Find where the given text appears and provide that cell's center as [x, y] coordinate. 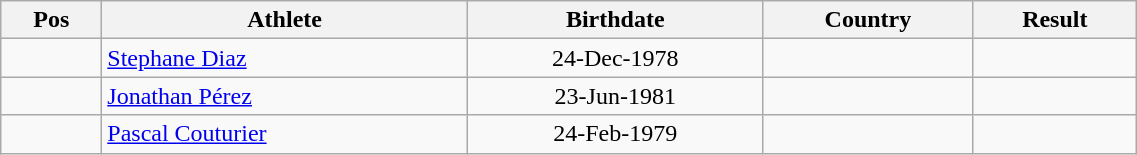
Pos [52, 20]
24-Feb-1979 [615, 134]
Pascal Couturier [285, 134]
Athlete [285, 20]
Birthdate [615, 20]
Result [1055, 20]
Country [868, 20]
23-Jun-1981 [615, 96]
Stephane Diaz [285, 58]
24-Dec-1978 [615, 58]
Jonathan Pérez [285, 96]
